Determine the [X, Y] coordinate at the center of the cell enclosing the given text.  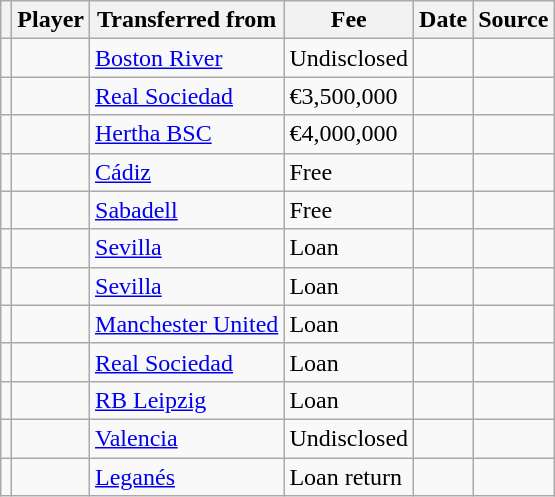
Valencia [187, 438]
RB Leipzig [187, 400]
Hertha BSC [187, 134]
Manchester United [187, 324]
€4,000,000 [349, 134]
Player [51, 20]
Cádiz [187, 172]
Boston River [187, 58]
Leganés [187, 477]
€3,500,000 [349, 96]
Transferred from [187, 20]
Sabadell [187, 210]
Loan return [349, 477]
Fee [349, 20]
Source [514, 20]
Date [444, 20]
